Extract the [x, y] coordinate from the center of the cell holding the provided text.  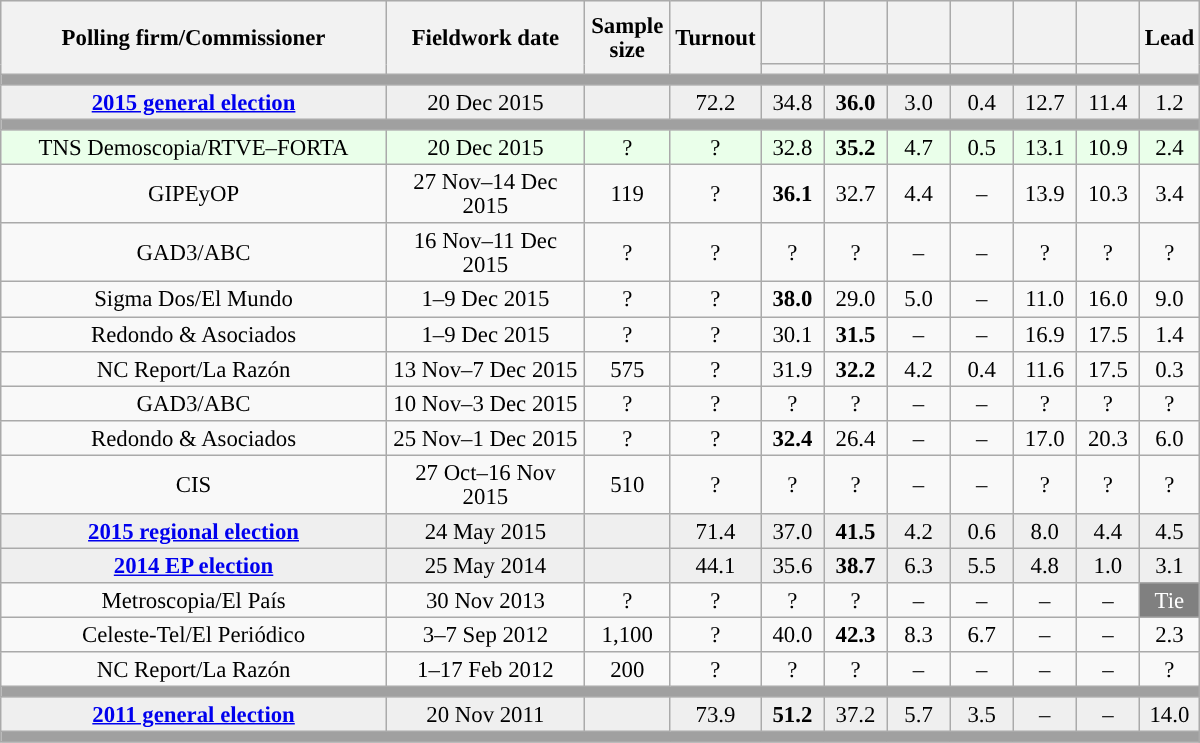
30 Nov 2013 [485, 600]
1.0 [1108, 566]
2015 general election [194, 102]
6.7 [982, 634]
12.7 [1044, 102]
Sample size [627, 38]
32.4 [792, 438]
30.1 [792, 334]
3–7 Sep 2012 [485, 634]
36.1 [792, 194]
16.0 [1108, 300]
9.0 [1169, 300]
20 Nov 2011 [485, 714]
10.3 [1108, 194]
200 [627, 670]
37.2 [856, 714]
16.9 [1044, 334]
8.3 [918, 634]
20.3 [1108, 438]
27 Oct–16 Nov 2015 [485, 484]
Polling firm/Commissioner [194, 38]
32.7 [856, 194]
32.2 [856, 368]
1.4 [1169, 334]
Fieldwork date [485, 38]
31.9 [792, 368]
44.1 [716, 566]
14.0 [1169, 714]
TNS Demoscopia/RTVE–FORTA [194, 148]
6.0 [1169, 438]
51.2 [792, 714]
5.0 [918, 300]
2015 regional election [194, 532]
25 Nov–1 Dec 2015 [485, 438]
13.1 [1044, 148]
Turnout [716, 38]
11.4 [1108, 102]
36.0 [856, 102]
Celeste-Tel/El Periódico [194, 634]
3.0 [918, 102]
17.0 [1044, 438]
5.7 [918, 714]
37.0 [792, 532]
31.5 [856, 334]
5.5 [982, 566]
3.5 [982, 714]
71.4 [716, 532]
34.8 [792, 102]
13 Nov–7 Dec 2015 [485, 368]
38.7 [856, 566]
24 May 2015 [485, 532]
1–17 Feb 2012 [485, 670]
8.0 [1044, 532]
35.2 [856, 148]
4.5 [1169, 532]
11.6 [1044, 368]
2.4 [1169, 148]
Lead [1169, 38]
25 May 2014 [485, 566]
GIPEyOP [194, 194]
41.5 [856, 532]
26.4 [856, 438]
Sigma Dos/El Mundo [194, 300]
Tie [1169, 600]
73.9 [716, 714]
6.3 [918, 566]
10 Nov–3 Dec 2015 [485, 404]
11.0 [1044, 300]
CIS [194, 484]
72.2 [716, 102]
40.0 [792, 634]
27 Nov–14 Dec 2015 [485, 194]
42.3 [856, 634]
13.9 [1044, 194]
510 [627, 484]
2.3 [1169, 634]
3.4 [1169, 194]
0.3 [1169, 368]
2011 general election [194, 714]
16 Nov–11 Dec 2015 [485, 254]
119 [627, 194]
0.5 [982, 148]
32.8 [792, 148]
0.6 [982, 532]
4.8 [1044, 566]
35.6 [792, 566]
1,100 [627, 634]
1.2 [1169, 102]
38.0 [792, 300]
Metroscopia/El País [194, 600]
10.9 [1108, 148]
2014 EP election [194, 566]
3.1 [1169, 566]
4.7 [918, 148]
575 [627, 368]
29.0 [856, 300]
